For the text-containing cell, return its midpoint in (x, y) coordinate format. 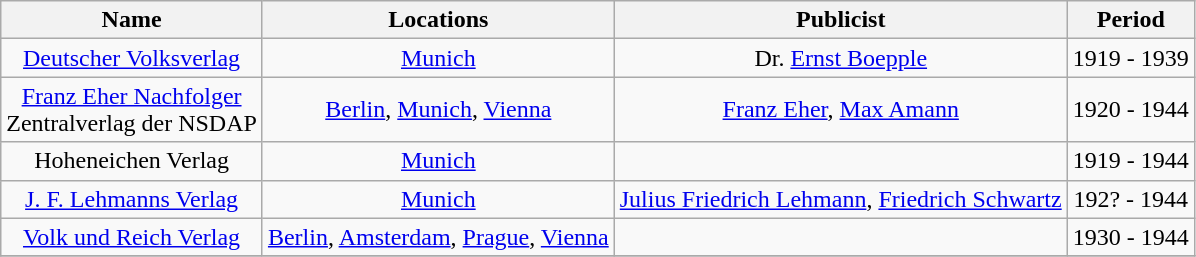
Name (132, 20)
Period (1130, 20)
1919 - 1939 (1130, 58)
Locations (438, 20)
J. F. Lehmanns Verlag (132, 199)
1919 - 1944 (1130, 161)
Volk und Reich Verlag (132, 237)
Berlin, Munich, Vienna (438, 110)
Deutscher Volksverlag (132, 58)
Franz Eher, Max Amann (840, 110)
192? - 1944 (1130, 199)
Berlin, Amsterdam, Prague, Vienna (438, 237)
Franz Eher Nachfolger Zentralverlag der NSDAP (132, 110)
Publicist (840, 20)
Hoheneichen Verlag (132, 161)
Julius Friedrich Lehmann, Friedrich Schwartz (840, 199)
1920 - 1944 (1130, 110)
Dr. Ernst Boepple (840, 58)
1930 - 1944 (1130, 237)
